Capture the cell that displays the provided text and extract its (X, Y) central coordinate. 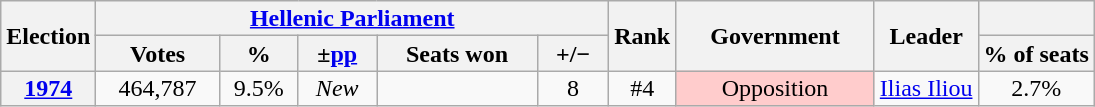
Seats won (456, 54)
Hellenic Parliament (352, 18)
8 (574, 88)
Ilias Iliou (926, 88)
464,787 (158, 88)
Rank (642, 36)
Leader (926, 36)
Election (48, 36)
1974 (48, 88)
Votes (158, 54)
% (258, 54)
New (338, 88)
#4 (642, 88)
Opposition (776, 88)
±pp (338, 54)
9.5% (258, 88)
% of seats (1036, 54)
+/− (574, 54)
2.7% (1036, 88)
Government (776, 36)
